Extract the [x, y] coordinate from the center of the cell holding the provided text.  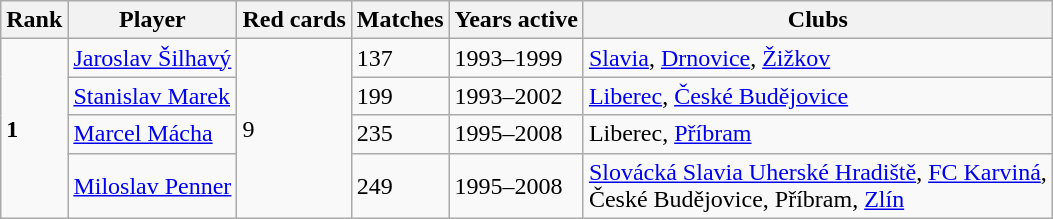
249 [400, 186]
Jaroslav Šilhavý [152, 58]
Liberec, Příbram [818, 134]
Years active [516, 20]
9 [294, 128]
235 [400, 134]
199 [400, 96]
1 [34, 128]
Rank [34, 20]
Stanislav Marek [152, 96]
Matches [400, 20]
Miloslav Penner [152, 186]
137 [400, 58]
Clubs [818, 20]
Marcel Mácha [152, 134]
1993–1999 [516, 58]
Slavia, Drnovice, Žižkov [818, 58]
1993–2002 [516, 96]
Player [152, 20]
Slovácká Slavia Uherské Hradiště, FC Karviná,České Budějovice, Příbram, Zlín [818, 186]
Liberec, České Budějovice [818, 96]
Red cards [294, 20]
